From the cell containing the given text, extract its center point as (X, Y) coordinate. 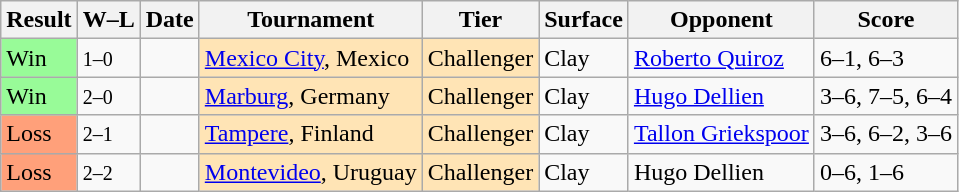
Montevideo, Uruguay (310, 172)
Opponent (721, 20)
3–6, 7–5, 6–4 (886, 96)
W–L (108, 20)
6–1, 6–3 (886, 58)
Tier (480, 20)
Surface (584, 20)
2–1 (108, 134)
Score (886, 20)
Date (170, 20)
Mexico City, Mexico (310, 58)
Tampere, Finland (310, 134)
Roberto Quiroz (721, 58)
3–6, 6–2, 3–6 (886, 134)
1–0 (108, 58)
0–6, 1–6 (886, 172)
Tallon Griekspoor (721, 134)
Tournament (310, 20)
Marburg, Germany (310, 96)
2–0 (108, 96)
2–2 (108, 172)
Result (39, 20)
